Extract the [X, Y] coordinate from the center of the cell holding the provided text.  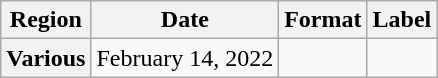
Region [46, 20]
Label [402, 20]
Various [46, 58]
Date [185, 20]
February 14, 2022 [185, 58]
Format [323, 20]
